Output the [x, y] coordinate of the center of the cell containing the given text.  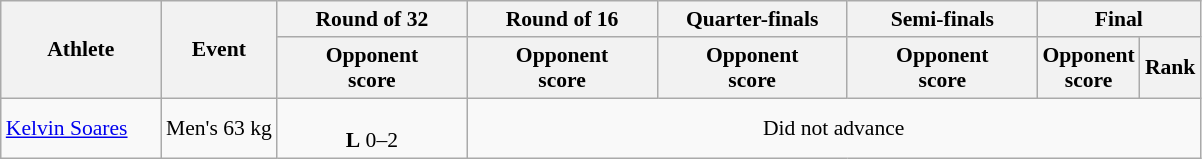
Round of 16 [562, 19]
Round of 32 [372, 19]
Kelvin Soares [81, 128]
L 0–2 [372, 128]
Quarter-finals [752, 19]
Men's 63 kg [219, 128]
Final [1118, 19]
Did not advance [834, 128]
Rank [1170, 68]
Semi-finals [942, 19]
Athlete [81, 50]
Event [219, 50]
